Capture the cell that displays the provided text and extract its (x, y) central coordinate. 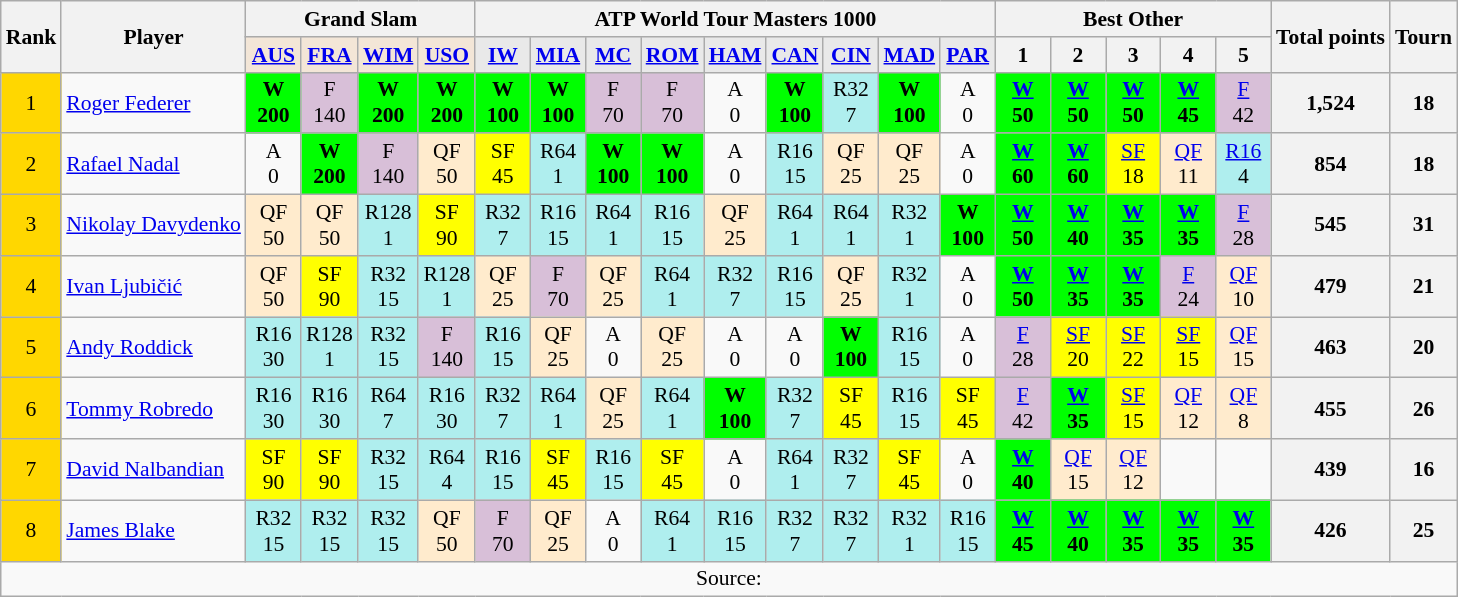
MC (614, 55)
21 (1424, 286)
545 (1330, 226)
426 (1330, 530)
7 (32, 470)
455 (1330, 408)
SF18 (1134, 164)
6 (32, 408)
MIA (558, 55)
Tommy Robredo (154, 408)
479 (1330, 286)
Source: (729, 579)
CIN (850, 55)
Player (154, 36)
ROM (672, 55)
SF20 (1078, 348)
CAN (794, 55)
F24 (1188, 286)
463 (1330, 348)
WIM (388, 55)
R164 (1244, 164)
PAR (968, 55)
20 (1424, 348)
Best Other (1133, 19)
James Blake (154, 530)
QF11 (1188, 164)
FRA (330, 55)
AUS (274, 55)
26 (1424, 408)
Rank (32, 36)
8 (32, 530)
ATP World Tour Masters 1000 (735, 19)
IW (502, 55)
David Nalbandian (154, 470)
Grand Slam (360, 19)
854 (1330, 164)
25 (1424, 530)
Nikolay Davydenko (154, 226)
QF10 (1244, 286)
USO (446, 55)
Total points (1330, 36)
31 (1424, 226)
Rafael Nadal (154, 164)
Roger Federer (154, 102)
SF22 (1134, 348)
MAD (909, 55)
Tourn (1424, 36)
R644 (446, 470)
1,524 (1330, 102)
HAM (736, 55)
Ivan Ljubičić (154, 286)
Andy Roddick (154, 348)
R647 (388, 408)
439 (1330, 470)
16 (1424, 470)
QF8 (1244, 408)
